For the text-containing cell, return its midpoint in (x, y) coordinate format. 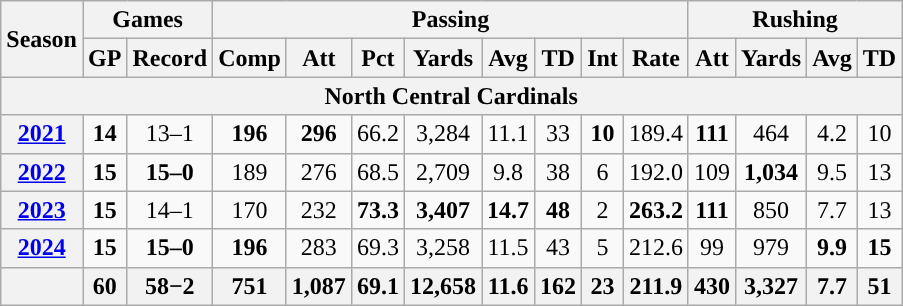
3,327 (772, 286)
51 (879, 286)
430 (712, 286)
189.4 (656, 134)
9.9 (832, 248)
2021 (42, 134)
99 (712, 248)
189 (250, 172)
Season (42, 39)
48 (558, 210)
263.2 (656, 210)
14.7 (508, 210)
1,087 (318, 286)
Pct (378, 58)
14–1 (170, 210)
Games (147, 20)
38 (558, 172)
192.0 (656, 172)
6 (603, 172)
69.3 (378, 248)
276 (318, 172)
296 (318, 134)
69.1 (378, 286)
4.2 (832, 134)
43 (558, 248)
Passing (451, 20)
751 (250, 286)
232 (318, 210)
33 (558, 134)
Record (170, 58)
GP (104, 58)
14 (104, 134)
170 (250, 210)
3,407 (442, 210)
2022 (42, 172)
12,658 (442, 286)
60 (104, 286)
Rushing (794, 20)
162 (558, 286)
464 (772, 134)
850 (772, 210)
73.3 (378, 210)
3,284 (442, 134)
11.6 (508, 286)
68.5 (378, 172)
2023 (42, 210)
3,258 (442, 248)
1,034 (772, 172)
9.5 (832, 172)
58−2 (170, 286)
109 (712, 172)
2 (603, 210)
11.5 (508, 248)
North Central Cardinals (452, 96)
66.2 (378, 134)
2024 (42, 248)
211.9 (656, 286)
23 (603, 286)
9.8 (508, 172)
5 (603, 248)
979 (772, 248)
212.6 (656, 248)
Rate (656, 58)
Int (603, 58)
13–1 (170, 134)
283 (318, 248)
11.1 (508, 134)
2,709 (442, 172)
Comp (250, 58)
